Return the (x, y) coordinate for the center point of the cell that contains the specified text.  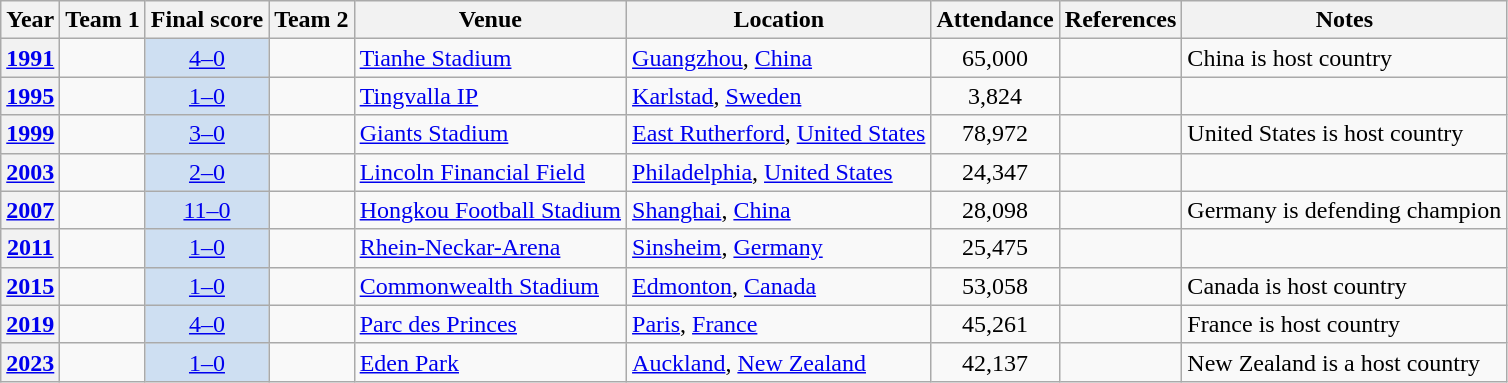
China is host country (1344, 58)
2023 (30, 362)
Auckland, New Zealand (779, 362)
2019 (30, 324)
25,475 (995, 248)
Edmonton, Canada (779, 286)
Hongkou Football Stadium (490, 210)
2003 (30, 172)
East Rutherford, United States (779, 134)
Location (779, 20)
Giants Stadium (490, 134)
Parc des Princes (490, 324)
2015 (30, 286)
28,098 (995, 210)
1999 (30, 134)
Paris, France (779, 324)
Philadelphia, United States (779, 172)
78,972 (995, 134)
France is host country (1344, 324)
2011 (30, 248)
Lincoln Financial Field (490, 172)
53,058 (995, 286)
Canada is host country (1344, 286)
2–0 (206, 172)
1991 (30, 58)
Attendance (995, 20)
Tianhe Stadium (490, 58)
Shanghai, China (779, 210)
Eden Park (490, 362)
3–0 (206, 134)
Team 1 (103, 20)
Venue (490, 20)
Karlstad, Sweden (779, 96)
1995 (30, 96)
Year (30, 20)
65,000 (995, 58)
45,261 (995, 324)
Commonwealth Stadium (490, 286)
Rhein-Neckar-Arena (490, 248)
Team 2 (312, 20)
Sinsheim, Germany (779, 248)
11–0 (206, 210)
24,347 (995, 172)
United States is host country (1344, 134)
3,824 (995, 96)
Guangzhou, China (779, 58)
New Zealand is a host country (1344, 362)
References (1120, 20)
Germany is defending champion (1344, 210)
Final score (206, 20)
Tingvalla IP (490, 96)
42,137 (995, 362)
Notes (1344, 20)
2007 (30, 210)
